Provide the [x, y] coordinate of the cell's center where the given text is located.  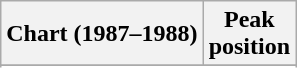
Chart (1987–1988) [102, 34]
Peakposition [249, 34]
